Find where the given text appears and provide that cell's center as [X, Y] coordinate. 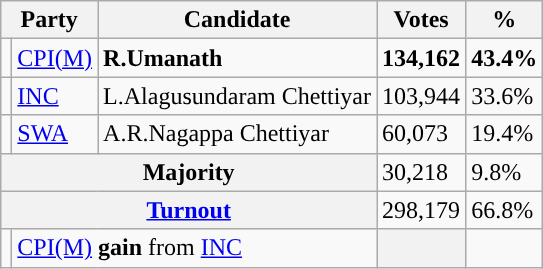
298,179 [422, 210]
% [504, 20]
33.6% [504, 96]
134,162 [422, 58]
SWA [55, 134]
Majority [189, 172]
INC [55, 96]
Party [50, 20]
R.Umanath [238, 58]
CPI(M) gain from INC [194, 248]
A.R.Nagappa Chettiyar [238, 134]
66.8% [504, 210]
43.4% [504, 58]
L.Alagusundaram Chettiyar [238, 96]
Turnout [189, 210]
103,944 [422, 96]
30,218 [422, 172]
Candidate [238, 20]
Votes [422, 20]
9.8% [504, 172]
60,073 [422, 134]
CPI(M) [55, 58]
19.4% [504, 134]
